Return the (x, y) coordinate for the center point of the cell that contains the specified text.  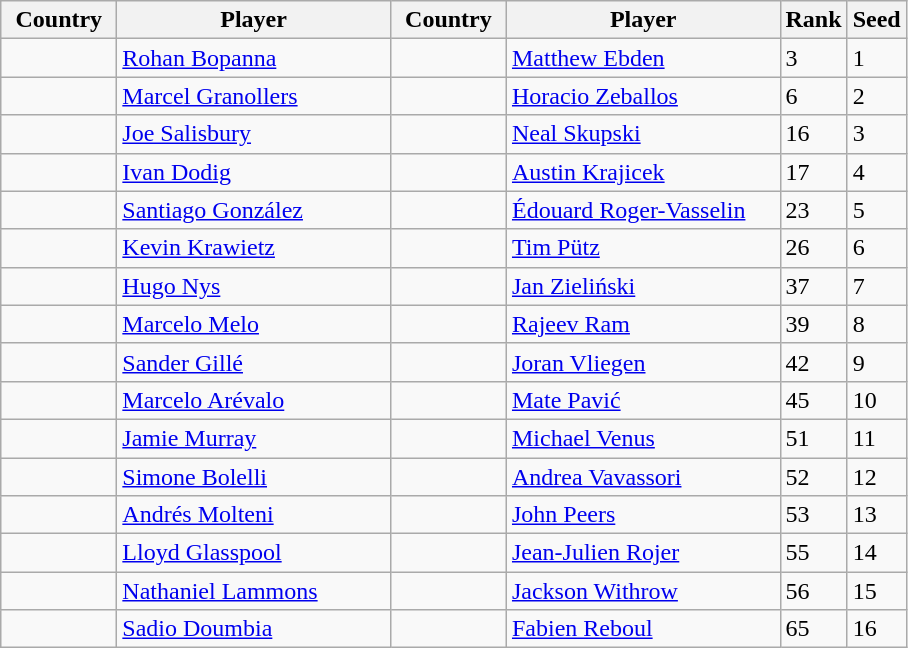
Joran Vliegen (643, 362)
Austin Krajicek (643, 172)
14 (876, 553)
5 (876, 210)
Andrés Molteni (254, 515)
Sander Gillé (254, 362)
1 (876, 58)
Sadio Doumbia (254, 629)
Fabien Reboul (643, 629)
26 (814, 248)
Kevin Krawietz (254, 248)
Tim Pütz (643, 248)
2 (876, 96)
11 (876, 438)
8 (876, 324)
4 (876, 172)
Lloyd Glasspool (254, 553)
53 (814, 515)
Marcelo Melo (254, 324)
Michael Venus (643, 438)
Ivan Dodig (254, 172)
John Peers (643, 515)
12 (876, 477)
52 (814, 477)
Hugo Nys (254, 286)
9 (876, 362)
45 (814, 400)
7 (876, 286)
17 (814, 172)
Mate Pavić (643, 400)
Rajeev Ram (643, 324)
55 (814, 553)
65 (814, 629)
Jackson Withrow (643, 591)
Marcel Granollers (254, 96)
42 (814, 362)
Marcelo Arévalo (254, 400)
Seed (876, 20)
Jan Zieliński (643, 286)
Nathaniel Lammons (254, 591)
Édouard Roger-Vasselin (643, 210)
Joe Salisbury (254, 134)
51 (814, 438)
Rank (814, 20)
Andrea Vavassori (643, 477)
Simone Bolelli (254, 477)
Jamie Murray (254, 438)
13 (876, 515)
Santiago González (254, 210)
56 (814, 591)
15 (876, 591)
Rohan Bopanna (254, 58)
23 (814, 210)
Matthew Ebden (643, 58)
37 (814, 286)
10 (876, 400)
39 (814, 324)
Horacio Zeballos (643, 96)
Jean-Julien Rojer (643, 553)
Neal Skupski (643, 134)
